Detect which cell encompasses the target text, then output its [x, y] center coordinate. 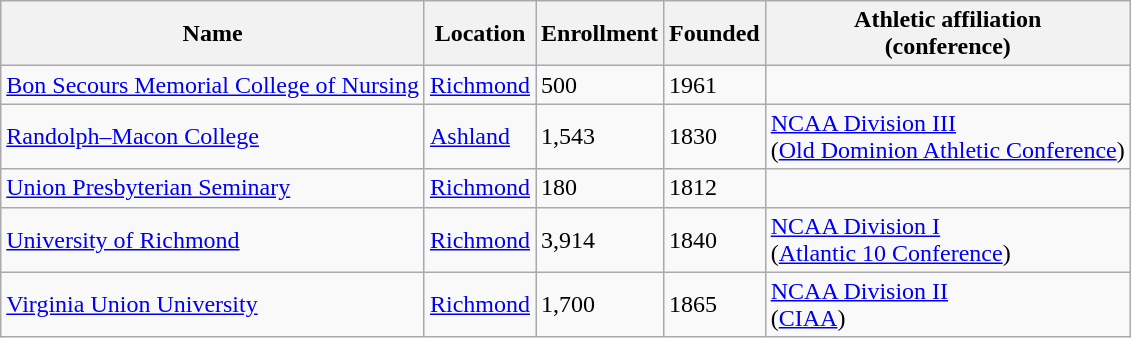
1840 [714, 240]
Ashland [480, 136]
1830 [714, 136]
1812 [714, 188]
Founded [714, 34]
Location [480, 34]
180 [600, 188]
Athletic affiliation(conference) [948, 34]
1961 [714, 85]
Enrollment [600, 34]
500 [600, 85]
Virginia Union University [213, 304]
Name [213, 34]
1,700 [600, 304]
NCAA Division I(Atlantic 10 Conference) [948, 240]
NCAA Division III(Old Dominion Athletic Conference) [948, 136]
3,914 [600, 240]
NCAA Division II(CIAA) [948, 304]
1865 [714, 304]
Randolph–Macon College [213, 136]
University of Richmond [213, 240]
Bon Secours Memorial College of Nursing [213, 85]
Union Presbyterian Seminary [213, 188]
1,543 [600, 136]
